Return the (X, Y) coordinate for the center point of the cell that contains the specified text.  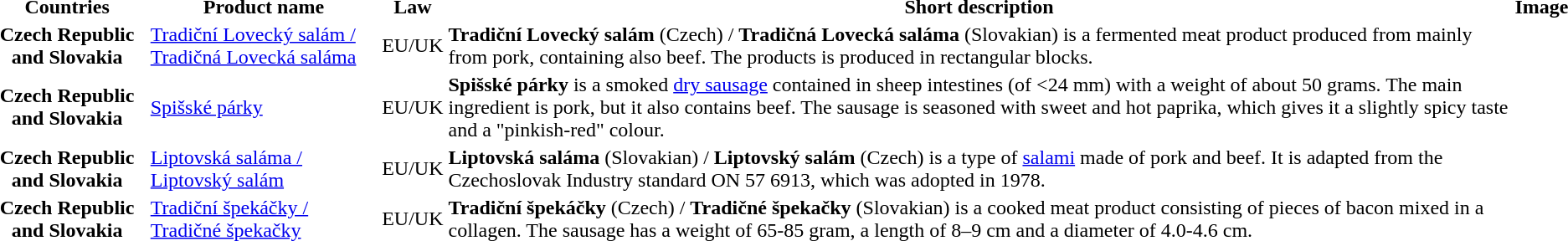
Spišské párky (263, 107)
Liptovská saláma / Liptovský salám (263, 169)
Tradiční Lovecký salám / Tradičná Lovecká saláma (263, 45)
